Identify which cell holds the provided text, then report its (X, Y) central coordinate. 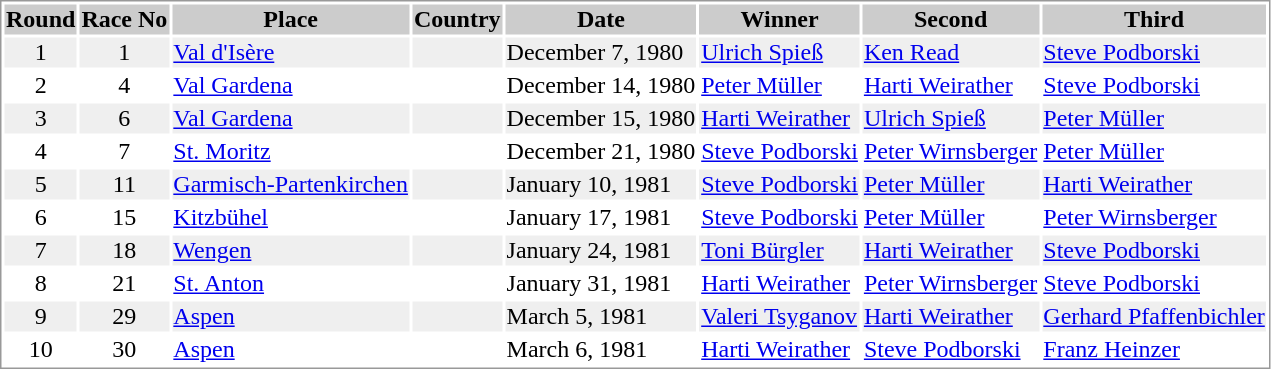
January 10, 1981 (601, 185)
21 (124, 283)
March 5, 1981 (601, 317)
Place (291, 19)
Valeri Tsyganov (780, 317)
10 (40, 349)
15 (124, 217)
9 (40, 317)
Date (601, 19)
St. Anton (291, 283)
Winner (780, 19)
Round (40, 19)
Franz Heinzer (1154, 349)
2 (40, 85)
December 7, 1980 (601, 53)
December 21, 1980 (601, 151)
Val d'Isère (291, 53)
30 (124, 349)
3 (40, 119)
8 (40, 283)
Toni Bürgler (780, 251)
January 24, 1981 (601, 251)
March 6, 1981 (601, 349)
Gerhard Pfaffenbichler (1154, 317)
Third (1154, 19)
5 (40, 185)
January 31, 1981 (601, 283)
December 14, 1980 (601, 85)
Kitzbühel (291, 217)
Race No (124, 19)
Garmisch-Partenkirchen (291, 185)
Country (457, 19)
18 (124, 251)
St. Moritz (291, 151)
January 17, 1981 (601, 217)
December 15, 1980 (601, 119)
Wengen (291, 251)
Second (950, 19)
29 (124, 317)
Ken Read (950, 53)
11 (124, 185)
